Find where the given text appears and provide that cell's center as [x, y] coordinate. 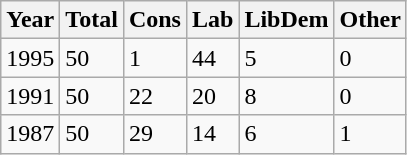
LibDem [286, 20]
8 [286, 96]
1987 [30, 134]
1991 [30, 96]
14 [212, 134]
Cons [154, 20]
Year [30, 20]
22 [154, 96]
Total [92, 20]
5 [286, 58]
20 [212, 96]
Lab [212, 20]
1995 [30, 58]
29 [154, 134]
Other [370, 20]
6 [286, 134]
44 [212, 58]
